Pinpoint the cell where the given text exists, returning its (x, y) midpoint coordinate. 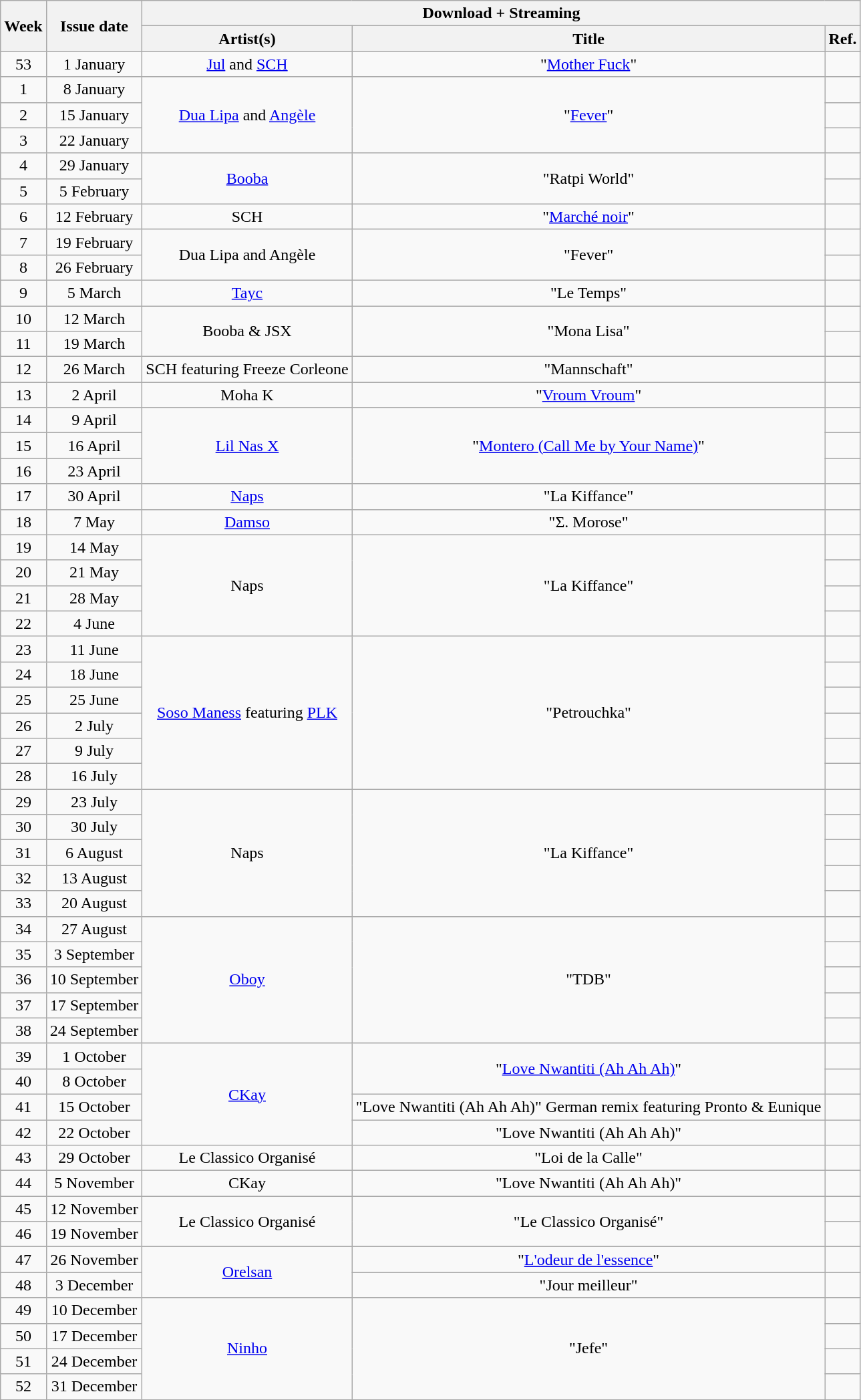
9 April (94, 420)
Issue date (94, 26)
8 October (94, 1081)
1 January (94, 64)
8 (23, 267)
12 November (94, 1209)
26 (23, 725)
15 January (94, 115)
Week (23, 26)
"Le Temps" (588, 293)
3 December (94, 1285)
50 (23, 1336)
"Loi de la Calle" (588, 1158)
24 (23, 674)
35 (23, 954)
33 (23, 903)
"Mona Lisa" (588, 331)
42 (23, 1133)
15 (23, 446)
15 October (94, 1107)
"Marché noir" (588, 217)
19 March (94, 344)
16 (23, 471)
19 February (94, 242)
12 (23, 370)
39 (23, 1056)
Tayc (247, 293)
4 June (94, 623)
9 July (94, 751)
23 April (94, 471)
"Vroum Vroum" (588, 395)
11 (23, 344)
Download + Streaming (501, 13)
"Jefe" (588, 1349)
12 February (94, 217)
49 (23, 1310)
Oboy (247, 980)
37 (23, 1005)
30 (23, 827)
47 (23, 1260)
14 May (94, 547)
Soso Maness featuring PLK (247, 712)
30 July (94, 827)
38 (23, 1030)
17 (23, 497)
1 October (94, 1056)
3 (23, 140)
"Jour meilleur" (588, 1285)
Ref. (843, 39)
16 April (94, 446)
27 (23, 751)
51 (23, 1361)
22 October (94, 1133)
29 (23, 802)
5 (23, 191)
10 September (94, 980)
Damso (247, 522)
5 February (94, 191)
18 (23, 522)
SCH featuring Freeze Corleone (247, 370)
10 (23, 319)
Booba (247, 178)
"Le Classico Organisé" (588, 1222)
20 August (94, 903)
24 December (94, 1361)
Booba & JSX (247, 331)
31 December (94, 1387)
Artist(s) (247, 39)
2 (23, 115)
29 October (94, 1158)
31 (23, 853)
34 (23, 929)
10 December (94, 1310)
16 July (94, 777)
12 March (94, 319)
8 January (94, 90)
43 (23, 1158)
17 September (94, 1005)
6 August (94, 853)
13 (23, 395)
"TDB" (588, 980)
"Σ. Morose" (588, 522)
"Montero (Call Me by Your Name)" (588, 446)
36 (23, 980)
28 (23, 777)
22 January (94, 140)
"Ratpi World" (588, 178)
Lil Nas X (247, 446)
25 June (94, 700)
26 February (94, 267)
7 May (94, 522)
Moha K (247, 395)
6 (23, 217)
29 January (94, 166)
24 September (94, 1030)
18 June (94, 674)
28 May (94, 598)
19 (23, 547)
26 November (94, 1260)
11 June (94, 649)
"Petrouchka" (588, 712)
Jul and SCH (247, 64)
"Mother Fuck" (588, 64)
23 (23, 649)
5 November (94, 1183)
"L'odeur de l'essence" (588, 1260)
40 (23, 1081)
4 (23, 166)
19 November (94, 1234)
25 (23, 700)
14 (23, 420)
SCH (247, 217)
52 (23, 1387)
3 September (94, 954)
30 April (94, 497)
46 (23, 1234)
23 July (94, 802)
17 December (94, 1336)
53 (23, 64)
9 (23, 293)
"Love Nwantiti (Ah Ah Ah)" German remix featuring Pronto & Eunique (588, 1107)
7 (23, 242)
27 August (94, 929)
22 (23, 623)
2 July (94, 725)
Ninho (247, 1349)
2 April (94, 395)
20 (23, 573)
1 (23, 90)
21 (23, 598)
Title (588, 39)
5 March (94, 293)
32 (23, 878)
48 (23, 1285)
"Mannschaft" (588, 370)
41 (23, 1107)
26 March (94, 370)
45 (23, 1209)
Orelsan (247, 1272)
13 August (94, 878)
44 (23, 1183)
21 May (94, 573)
